For the text-containing cell, return its midpoint in (x, y) coordinate format. 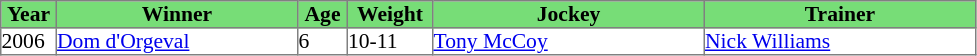
Age (323, 14)
Jockey (569, 14)
2006 (29, 42)
Trainer (840, 14)
Tony McCoy (569, 42)
6 (323, 42)
Winner (177, 14)
Weight (390, 14)
Year (29, 14)
10-11 (390, 42)
Nick Williams (840, 42)
Dom d'Orgeval (177, 42)
